Return (x, y) of the center of cell containing provided text 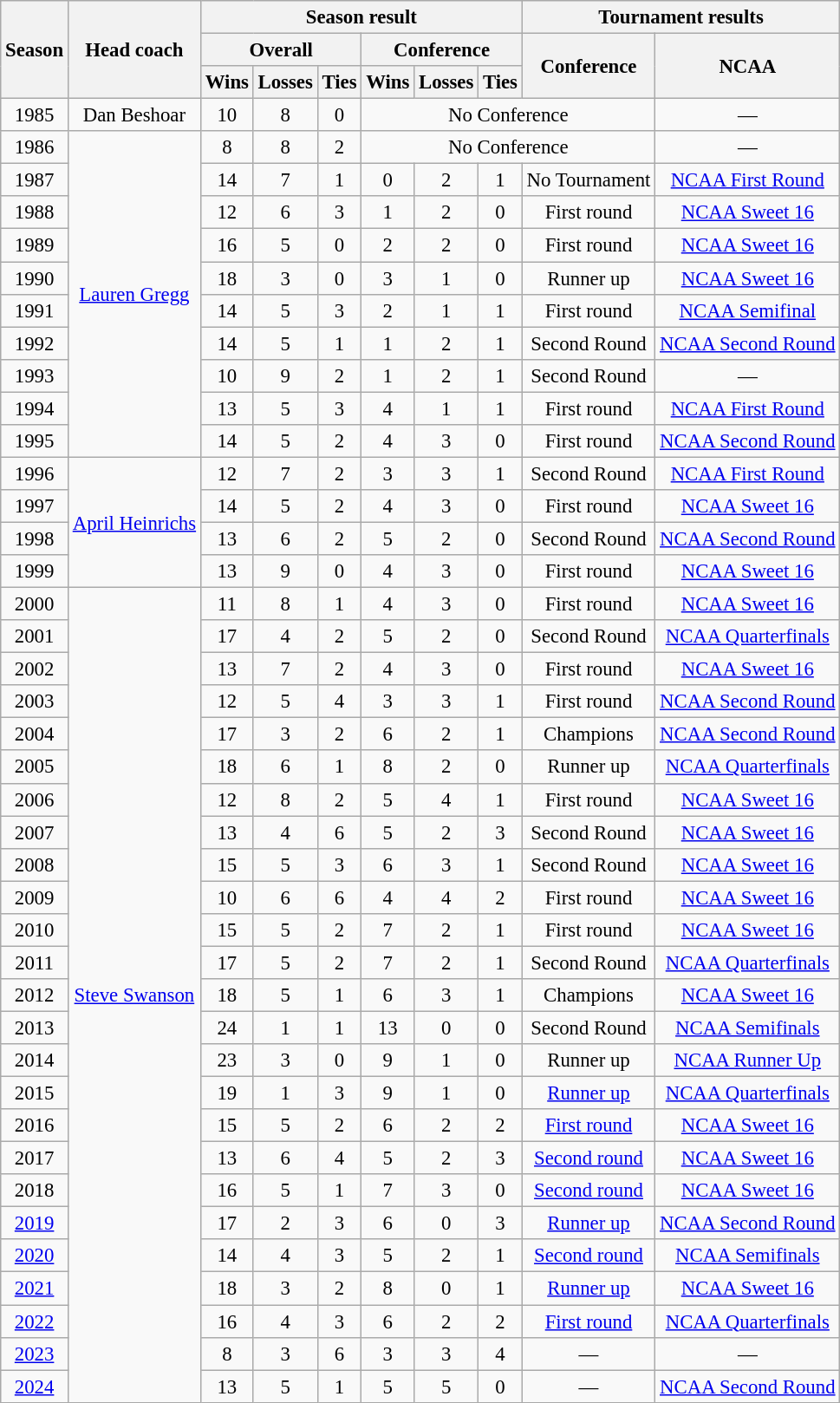
1996 (35, 473)
11 (227, 604)
2021 (35, 1289)
1990 (35, 278)
Head coach (133, 50)
2009 (35, 897)
2008 (35, 865)
1997 (35, 506)
2004 (35, 734)
NCAA (747, 66)
1995 (35, 441)
1985 (35, 115)
1992 (35, 343)
Steve Swanson (133, 995)
2018 (35, 1191)
1999 (35, 571)
2003 (35, 701)
23 (227, 1060)
2006 (35, 799)
2014 (35, 1060)
1987 (35, 180)
1986 (35, 147)
1993 (35, 375)
1988 (35, 212)
19 (227, 1093)
2002 (35, 669)
2019 (35, 1224)
2007 (35, 832)
2020 (35, 1256)
NCAA Semifinal (747, 310)
2010 (35, 930)
2012 (35, 995)
Lauren Gregg (133, 294)
2024 (35, 1387)
1998 (35, 538)
1991 (35, 310)
Season result (361, 17)
1994 (35, 408)
2023 (35, 1354)
1989 (35, 245)
Dan Beshoar (133, 115)
2015 (35, 1093)
April Heinrichs (133, 522)
Overall (281, 50)
2011 (35, 963)
Season (35, 50)
24 (227, 1028)
2013 (35, 1028)
2005 (35, 767)
2016 (35, 1126)
2000 (35, 604)
2001 (35, 636)
2022 (35, 1321)
No Tournament (588, 180)
2017 (35, 1158)
Tournament results (681, 17)
NCAA Runner Up (747, 1060)
